Locate the cell with the specified text and output its (X, Y) center coordinate. 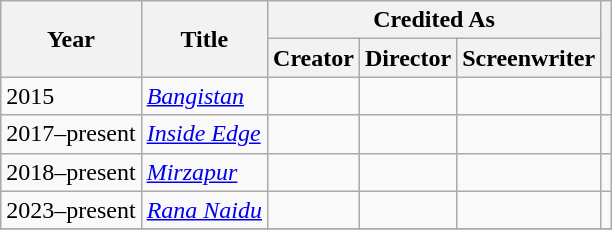
2018–present (71, 172)
Creator (314, 58)
Title (204, 39)
2015 (71, 96)
2023–present (71, 210)
Director (408, 58)
Bangistan (204, 96)
Screenwriter (529, 58)
Mirzapur (204, 172)
Rana Naidu (204, 210)
Year (71, 39)
Inside Edge (204, 134)
2017–present (71, 134)
Credited As (434, 20)
